Find where the given text appears and provide that cell's center as (X, Y) coordinate. 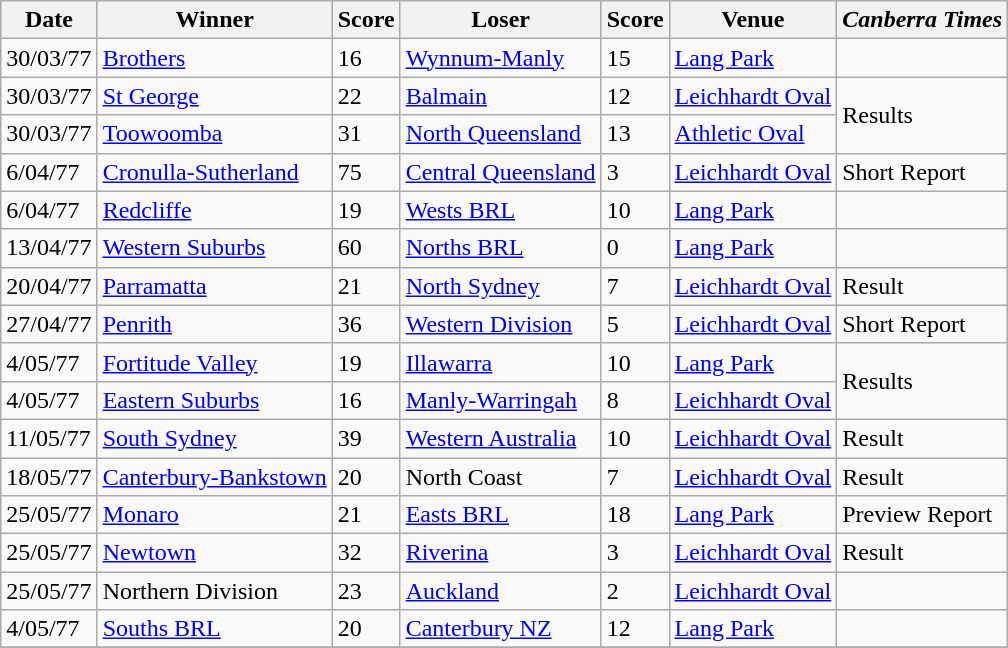
Toowoomba (214, 134)
Canterbury NZ (500, 629)
18/05/77 (49, 477)
Norths BRL (500, 248)
39 (366, 438)
Newtown (214, 553)
Loser (500, 20)
15 (635, 58)
22 (366, 96)
Auckland (500, 591)
Brothers (214, 58)
23 (366, 591)
11/05/77 (49, 438)
Penrith (214, 324)
75 (366, 172)
8 (635, 400)
Souths BRL (214, 629)
0 (635, 248)
Cronulla-Sutherland (214, 172)
Western Suburbs (214, 248)
North Sydney (500, 286)
Wests BRL (500, 210)
Canberra Times (922, 20)
13 (635, 134)
60 (366, 248)
32 (366, 553)
North Queensland (500, 134)
Canterbury-Bankstown (214, 477)
5 (635, 324)
Wynnum-Manly (500, 58)
St George (214, 96)
Venue (753, 20)
Manly-Warringah (500, 400)
Fortitude Valley (214, 362)
2 (635, 591)
13/04/77 (49, 248)
South Sydney (214, 438)
Redcliffe (214, 210)
Preview Report (922, 515)
Central Queensland (500, 172)
Monaro (214, 515)
Winner (214, 20)
Western Australia (500, 438)
20/04/77 (49, 286)
Eastern Suburbs (214, 400)
Northern Division (214, 591)
North Coast (500, 477)
Illawarra (500, 362)
31 (366, 134)
36 (366, 324)
27/04/77 (49, 324)
Balmain (500, 96)
18 (635, 515)
Athletic Oval (753, 134)
Easts BRL (500, 515)
Western Division (500, 324)
Parramatta (214, 286)
Riverina (500, 553)
Date (49, 20)
